For the text-containing cell, return its midpoint in (x, y) coordinate format. 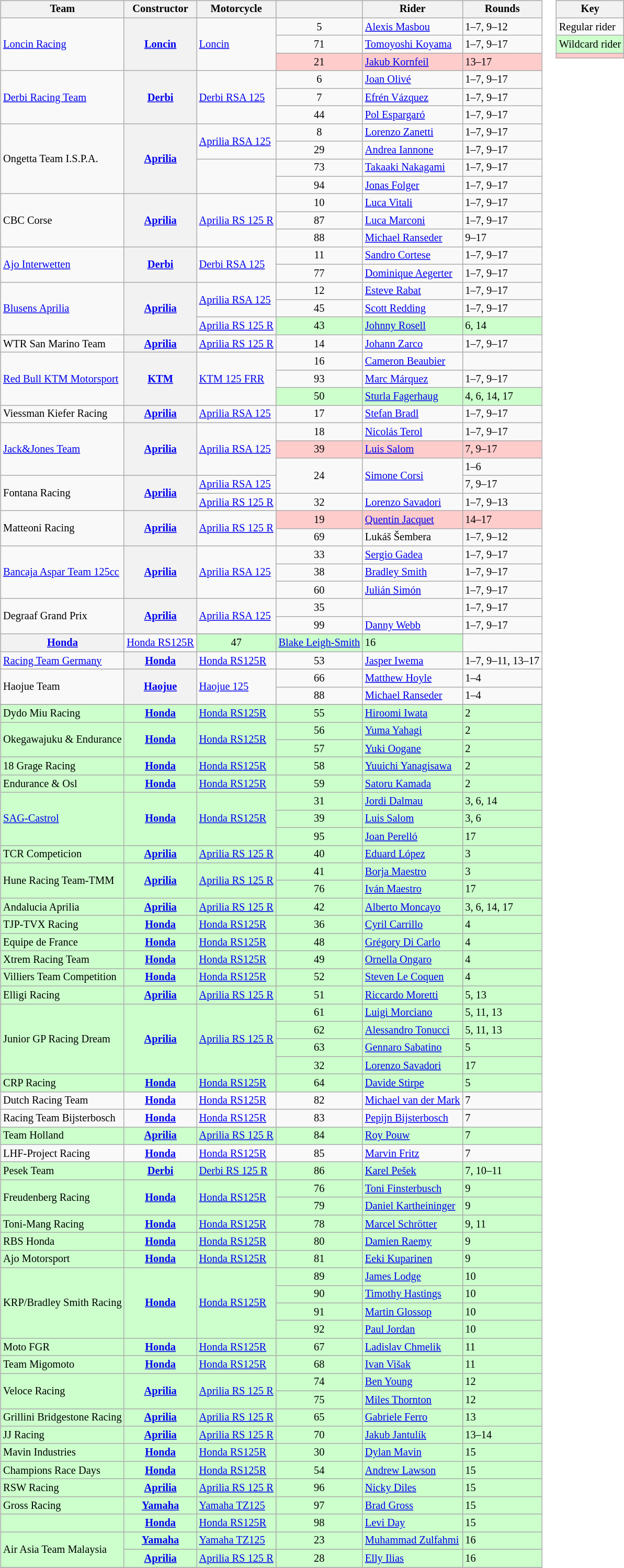
Brad Gross (412, 1505)
Villiers Team Competition (62, 978)
Viessman Kiefer Racing (62, 414)
Freudenberg Racing (62, 1198)
Blusens Aprilia (62, 309)
41 (319, 872)
Jakub Jantulík (412, 1435)
Marvin Fritz (412, 1153)
Bradley Smith (412, 573)
Nicky Diles (412, 1488)
71 (319, 44)
6, 14 (502, 326)
Derbi Racing Team (62, 97)
Pesek Team (62, 1171)
Lukáš Šembera (412, 537)
TCR Competicion (62, 854)
Satoru Kamada (412, 784)
Dominique Aegerter (412, 273)
Roy Pouw (412, 1136)
Junior GP Racing Dream (62, 1039)
Haojue 125 (236, 687)
KTM (160, 379)
Karel Pešek (412, 1171)
Jordi Dalmau (412, 801)
Stefan Bradl (412, 414)
Regular rider (590, 27)
Quentin Jacquet (412, 520)
14–17 (502, 520)
45 (319, 309)
Xtrem Racing Team (62, 960)
WTR San Marino Team (62, 344)
James Lodge (412, 1277)
Air Asia Team Malaysia (62, 1549)
Tomoyoshi Koyama (412, 44)
Jakub Kornfeil (412, 62)
Muhammad Zulfahmi (412, 1541)
Timothy Hastings (412, 1294)
Eduard López (412, 854)
Iván Maestro (412, 889)
1–6 (502, 467)
33 (319, 555)
Simone Corsi (412, 476)
Grégory Di Carlo (412, 942)
Hune Racing Team-TMM (62, 881)
67 (319, 1347)
89 (319, 1277)
50 (319, 396)
Okegawajuku & Endurance (62, 740)
Grillini Bridgestone Racing (62, 1417)
18 Grage Racing (62, 766)
99 (319, 626)
97 (319, 1505)
Takaaki Nakagami (412, 168)
Gross Racing (62, 1505)
73 (319, 168)
61 (319, 1013)
42 (319, 907)
38 (319, 573)
7, 10–11 (502, 1171)
Jasper Iwema (412, 661)
3, 6, 14 (502, 801)
SAG-Castrol (62, 819)
Ajo Interwetten (62, 265)
Joan Olivé (412, 79)
21 (319, 62)
55 (319, 713)
1–7, 9–11, 13–17 (502, 661)
9–17 (502, 238)
Andrea Iannone (412, 150)
RBS Honda (62, 1242)
60 (319, 590)
Ladislav Chmelik (412, 1347)
Team Holland (62, 1136)
Martin Glossop (412, 1312)
Elly Ilias (412, 1558)
48 (319, 942)
JJ Racing (62, 1435)
Alessandro Tonucci (412, 1030)
3, 6 (502, 819)
Marc Márquez (412, 379)
Elligi Racing (62, 995)
31 (319, 801)
Ajo Motorsport (62, 1259)
Joan Perelló (412, 836)
Lorenzo Zanetti (412, 132)
23 (319, 1541)
Blake Leigh-Smith (319, 643)
Alexis Masbou (412, 27)
28 (319, 1558)
Hiroomi Iwata (412, 713)
Jack&Jones Team (62, 449)
65 (319, 1417)
Team Migomoto (62, 1365)
74 (319, 1382)
Danny Webb (412, 626)
Sturla Fagerhaug (412, 396)
64 (319, 1083)
Johann Zarco (412, 344)
6 (319, 79)
Steven Le Coquen (412, 978)
KTM 125 FRR (236, 379)
Fontana Racing (62, 493)
30 (319, 1452)
Motorcycle (236, 9)
Yuuichi Yanagisawa (412, 766)
Yuma Yahagi (412, 731)
91 (319, 1312)
Haojue Team (62, 687)
82 (319, 1100)
TJP-TVX Racing (62, 925)
58 (319, 766)
35 (319, 608)
Matthew Hoyle (412, 678)
Daniel Kartheininger (412, 1206)
Pepijn Bijsterbosch (412, 1118)
Rider (412, 9)
CRP Racing (62, 1083)
Ongetta Team I.S.P.A. (62, 159)
69 (319, 537)
14 (319, 344)
Davide Stirpe (412, 1083)
79 (319, 1206)
Key (590, 9)
29 (319, 150)
56 (319, 731)
Moto FGR (62, 1347)
Dydo Miu Racing (62, 713)
94 (319, 185)
78 (319, 1224)
54 (319, 1470)
Eeki Kuparinen (412, 1259)
3, 6, 14, 17 (502, 907)
70 (319, 1435)
43 (319, 326)
4, 6, 14, 17 (502, 396)
Red Bull KTM Motorsport (62, 379)
68 (319, 1365)
44 (319, 115)
8 (319, 132)
Haojue (160, 687)
62 (319, 1030)
Toni Finsterbusch (412, 1189)
13 (502, 1417)
Bancaja Aspar Team 125cc (62, 572)
84 (319, 1136)
Borja Maestro (412, 872)
Alberto Moncayo (412, 907)
59 (319, 784)
81 (319, 1259)
90 (319, 1294)
5, 13 (502, 995)
Wildcard rider (590, 44)
57 (319, 748)
Johnny Rosell (412, 326)
13–14 (502, 1435)
80 (319, 1242)
63 (319, 1048)
Paul Jordan (412, 1330)
18 (319, 431)
Rounds (502, 9)
1–7, 9–13 (502, 502)
75 (319, 1400)
CBC Corse (62, 221)
36 (319, 925)
13–17 (502, 62)
85 (319, 1153)
Pol Espargaró (412, 115)
Yuki Oogane (412, 748)
Nicolás Terol (412, 431)
Racing Team Germany (62, 661)
Ben Young (412, 1382)
Champions Race Days (62, 1470)
RSW Racing (62, 1488)
Dutch Racing Team (62, 1100)
Cameron Beaubier (412, 361)
Racing Team Bijsterbosch (62, 1118)
Loncin Racing (62, 44)
Julián Simón (412, 590)
Luigi Morciano (412, 1013)
95 (319, 836)
Damien Raemy (412, 1242)
93 (319, 379)
24 (319, 476)
Team (62, 9)
47 (236, 643)
96 (319, 1488)
Ornella Ongaro (412, 960)
LHF-Project Racing (62, 1153)
Riccardo Moretti (412, 995)
Dylan Mavin (412, 1452)
Matteoni Racing (62, 528)
Andalucia Aprilia (62, 907)
Sergio Gadea (412, 555)
92 (319, 1330)
Degraaf Grand Prix (62, 616)
19 (319, 520)
Gabriele Ferro (412, 1417)
Marcel Schrötter (412, 1224)
Sandro Cortese (412, 256)
Ivan Višak (412, 1365)
Cyril Carrillo (412, 925)
Esteve Rabat (412, 291)
Andrew Lawson (412, 1470)
KRP/Bradley Smith Racing (62, 1303)
40 (319, 854)
Michael van der Mark (412, 1100)
Levi Day (412, 1523)
Endurance & Osl (62, 784)
87 (319, 221)
Constructor (160, 9)
9, 11 (502, 1224)
Miles Thornton (412, 1400)
Equipe de France (62, 942)
Derbi RS 125 R (236, 1171)
Efrén Vázquez (412, 97)
Luca Marconi (412, 221)
77 (319, 273)
Luca Vitali (412, 203)
86 (319, 1171)
Gennaro Sabatino (412, 1048)
Veloce Racing (62, 1391)
83 (319, 1118)
51 (319, 995)
49 (319, 960)
Mavin Industries (62, 1452)
66 (319, 678)
Scott Redding (412, 309)
52 (319, 978)
53 (319, 661)
Jonas Folger (412, 185)
98 (319, 1523)
Toni-Mang Racing (62, 1224)
